Output the [x, y] coordinate of the center of the cell containing the given text.  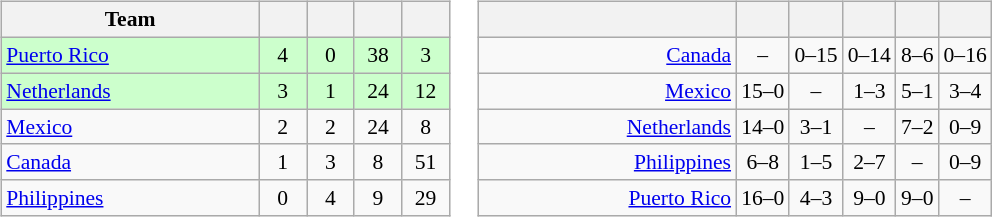
0–14 [870, 55]
3–4 [964, 91]
0–16 [964, 55]
7–2 [918, 127]
9 [378, 198]
1–3 [870, 91]
4–3 [816, 198]
Team [130, 20]
15–0 [762, 91]
38 [378, 55]
2–7 [870, 162]
51 [426, 162]
12 [426, 91]
8–6 [918, 55]
16–0 [762, 198]
5–1 [918, 91]
3–1 [816, 127]
14–0 [762, 127]
6–8 [762, 162]
29 [426, 198]
0–15 [816, 55]
1–5 [816, 162]
